Identify which cell holds the provided text, then report its [X, Y] central coordinate. 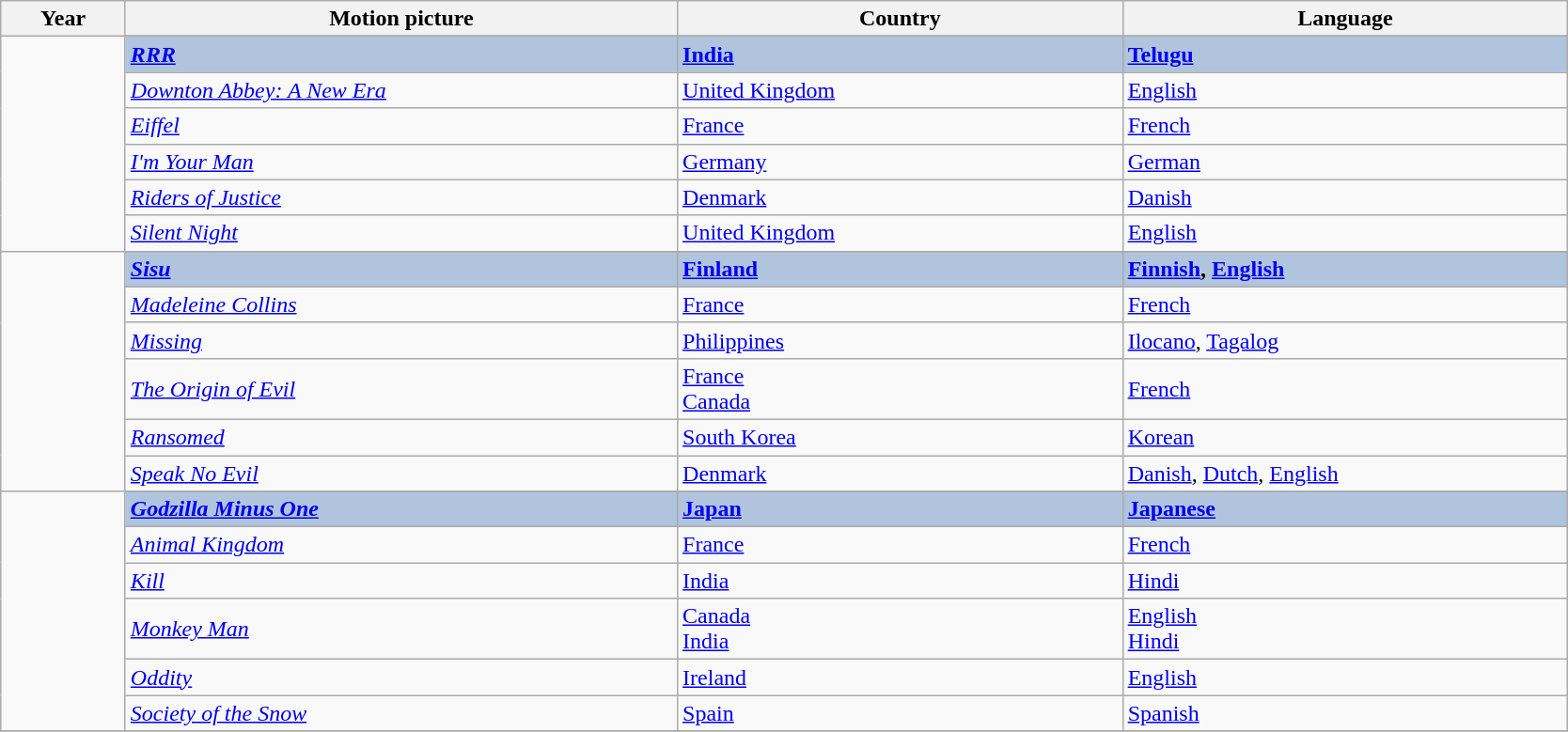
Madeleine Collins [400, 304]
Hindi [1345, 581]
Country [901, 19]
Ilocano, Tagalog [1345, 340]
Ireland [901, 677]
German [1345, 162]
Danish, Dutch, English [1345, 473]
Spanish [1345, 713]
Missing [400, 340]
Oddity [400, 677]
Japan [901, 509]
Silent Night [400, 233]
Godzilla Minus One [400, 509]
Korean [1345, 437]
Language [1345, 19]
I'm Your Man [400, 162]
Monkey Man [400, 630]
Finland [901, 269]
Philippines [901, 340]
EnglishHindi [1345, 630]
Kill [400, 581]
Riders of Justice [400, 197]
Speak No Evil [400, 473]
Canada India [901, 630]
France Canada [901, 389]
Sisu [400, 269]
RRR [400, 55]
Spain [901, 713]
Japanese [1345, 509]
Telugu [1345, 55]
Motion picture [400, 19]
Finnish, English [1345, 269]
Germany [901, 162]
Animal Kingdom [400, 545]
Year [64, 19]
Ransomed [400, 437]
Downton Abbey: A New Era [400, 90]
Society of the Snow [400, 713]
Danish [1345, 197]
The Origin of Evil [400, 389]
South Korea [901, 437]
Eiffel [400, 126]
